Extract the [x, y] coordinate from the center of the cell holding the provided text.  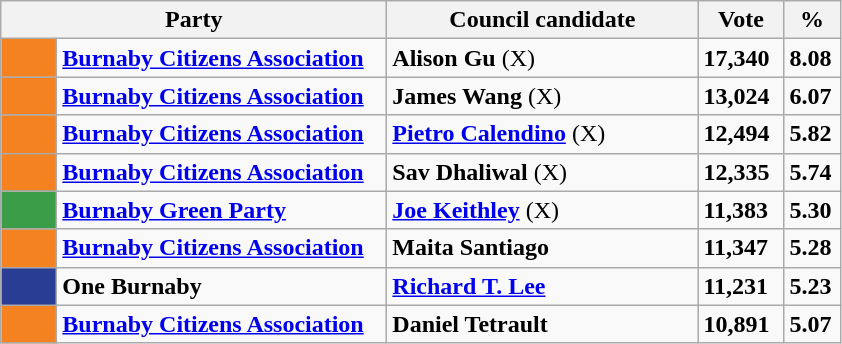
James Wang (X) [542, 96]
5.82 [812, 134]
Pietro Calendino (X) [542, 134]
One Burnaby [222, 286]
13,024 [741, 96]
10,891 [741, 324]
5.23 [812, 286]
Joe Keithley (X) [542, 210]
11,231 [741, 286]
12,335 [741, 172]
Daniel Tetrault [542, 324]
Party [194, 20]
11,383 [741, 210]
Maita Santiago [542, 248]
Vote [741, 20]
12,494 [741, 134]
Alison Gu (X) [542, 58]
Sav Dhaliwal (X) [542, 172]
6.07 [812, 96]
8.08 [812, 58]
17,340 [741, 58]
Burnaby Green Party [222, 210]
5.30 [812, 210]
11,347 [741, 248]
5.28 [812, 248]
5.07 [812, 324]
Council candidate [542, 20]
5.74 [812, 172]
Richard T. Lee [542, 286]
% [812, 20]
